Pinpoint the cell where the given text exists, returning its (X, Y) midpoint coordinate. 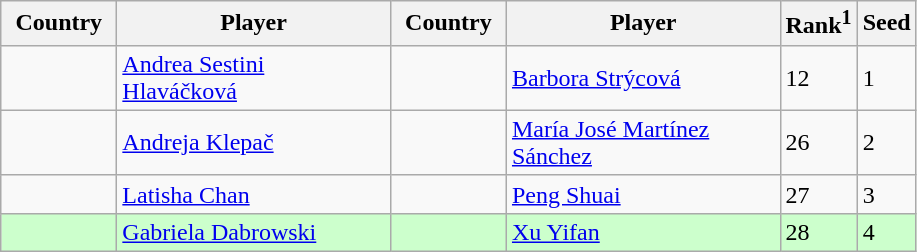
1 (886, 78)
Seed (886, 24)
27 (818, 194)
Xu Yifan (643, 232)
Latisha Chan (254, 194)
María José Martínez Sánchez (643, 142)
Rank1 (818, 24)
26 (818, 142)
28 (818, 232)
Gabriela Dabrowski (254, 232)
12 (818, 78)
4 (886, 232)
Barbora Strýcová (643, 78)
Andrea Sestini Hlaváčková (254, 78)
2 (886, 142)
Peng Shuai (643, 194)
Andreja Klepač (254, 142)
3 (886, 194)
